Return [X, Y] of the center of cell containing provided text 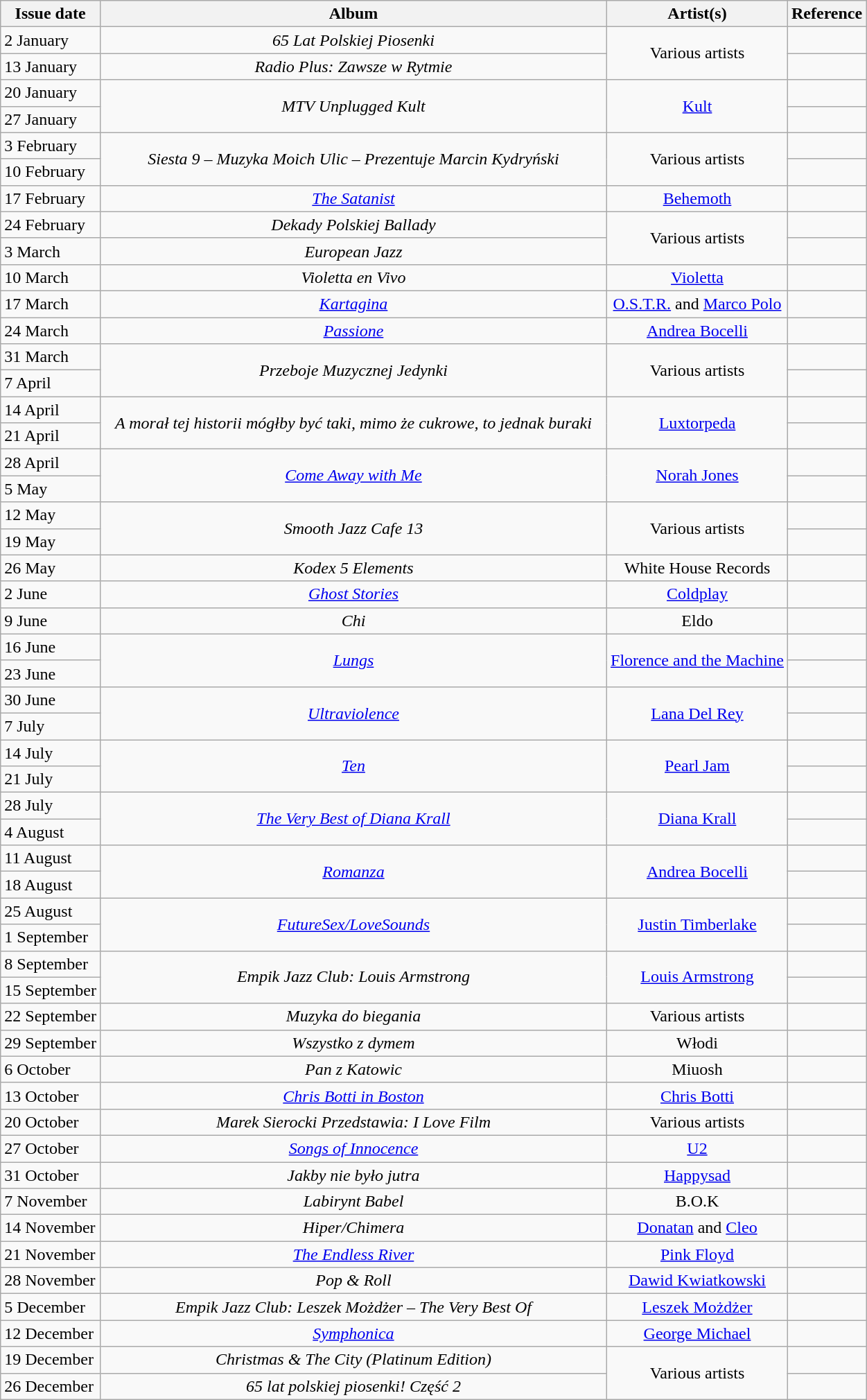
28 July [51, 806]
Reference [826, 14]
19 December [51, 1360]
George Michael [697, 1333]
Lungs [353, 660]
Romanza [353, 872]
23 June [51, 673]
1 September [51, 937]
Lana Del Rey [697, 713]
Chris Botti in Boston [353, 1096]
5 May [51, 489]
16 June [51, 647]
12 December [51, 1333]
14 November [51, 1228]
3 March [51, 251]
65 lat polskiej piosenki! Część 2 [353, 1386]
Justin Timberlake [697, 924]
White House Records [697, 568]
Chris Botti [697, 1096]
Kartagina [353, 304]
Florence and the Machine [697, 660]
24 February [51, 225]
Marek Sierocki Przedstawia: I Love Film [353, 1122]
Louis Armstrong [697, 977]
Wszystko z dymem [353, 1043]
14 April [51, 410]
A morał tej historii mógłby być taki, mimo że cukrowe, to jednak buraki [353, 423]
Pop & Roll [353, 1281]
21 April [51, 436]
Kult [697, 106]
17 February [51, 198]
Siesta 9 – Muzyka Moich Ulic – Prezentuje Marcin Kydryński [353, 159]
MTV Unplugged Kult [353, 106]
27 January [51, 119]
Come Away with Me [353, 476]
Donatan and Cleo [697, 1228]
The Very Best of Diana Krall [353, 819]
8 September [51, 964]
The Satanist [353, 198]
Issue date [51, 14]
31 March [51, 357]
Symphonica [353, 1333]
Album [353, 14]
Ultraviolence [353, 713]
2 January [51, 40]
Pink Floyd [697, 1254]
Ten [353, 766]
14 July [51, 752]
28 April [51, 463]
Songs of Innocence [353, 1148]
Miuosh [697, 1069]
25 August [51, 911]
B.O.K [697, 1202]
O.S.T.R. and Marco Polo [697, 304]
Passione [353, 331]
20 January [51, 93]
U2 [697, 1148]
24 March [51, 331]
65 Lat Polskiej Piosenki [353, 40]
Violetta en Vivo [353, 277]
Artist(s) [697, 14]
12 May [51, 515]
13 October [51, 1096]
19 May [51, 542]
Przeboje Muzycznej Jedynki [353, 370]
Diana Krall [697, 819]
15 September [51, 990]
31 October [51, 1175]
Hiper/Chimera [353, 1228]
Ghost Stories [353, 594]
7 April [51, 383]
28 November [51, 1281]
FutureSex/LoveSounds [353, 924]
30 June [51, 700]
Pan z Katowic [353, 1069]
European Jazz [353, 251]
22 September [51, 1017]
18 August [51, 885]
Happysad [697, 1175]
20 October [51, 1122]
Smooth Jazz Cafe 13 [353, 528]
26 May [51, 568]
Kodex 5 Elements [353, 568]
The Endless River [353, 1254]
Labirynt Babel [353, 1202]
3 February [51, 146]
Muzyka do biegania [353, 1017]
29 September [51, 1043]
5 December [51, 1307]
Jakby nie było jutra [353, 1175]
Leszek Możdżer [697, 1307]
Christmas & The City (Platinum Edition) [353, 1360]
2 June [51, 594]
Dawid Kwiatkowski [697, 1281]
Behemoth [697, 198]
27 October [51, 1148]
Eldo [697, 621]
Luxtorpeda [697, 423]
11 August [51, 858]
21 November [51, 1254]
Coldplay [697, 594]
Empik Jazz Club: Louis Armstrong [353, 977]
Empik Jazz Club: Leszek Możdżer – The Very Best Of [353, 1307]
Norah Jones [697, 476]
13 January [51, 67]
Dekady Polskiej Ballady [353, 225]
Chi [353, 621]
Włodi [697, 1043]
10 March [51, 277]
9 June [51, 621]
Violetta [697, 277]
26 December [51, 1386]
Pearl Jam [697, 766]
4 August [51, 832]
7 July [51, 726]
7 November [51, 1202]
6 October [51, 1069]
10 February [51, 172]
17 March [51, 304]
21 July [51, 779]
Radio Plus: Zawsze w Rytmie [353, 67]
